Search for the cell housing the specified text and yield its (x, y) center coordinate. 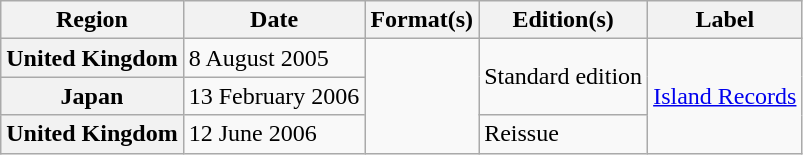
Standard edition (564, 77)
Japan (92, 96)
Label (725, 20)
13 February 2006 (274, 96)
Reissue (564, 134)
Format(s) (422, 20)
Date (274, 20)
Region (92, 20)
12 June 2006 (274, 134)
8 August 2005 (274, 58)
Edition(s) (564, 20)
Island Records (725, 96)
